Identify which cell holds the provided text, then report its [x, y] central coordinate. 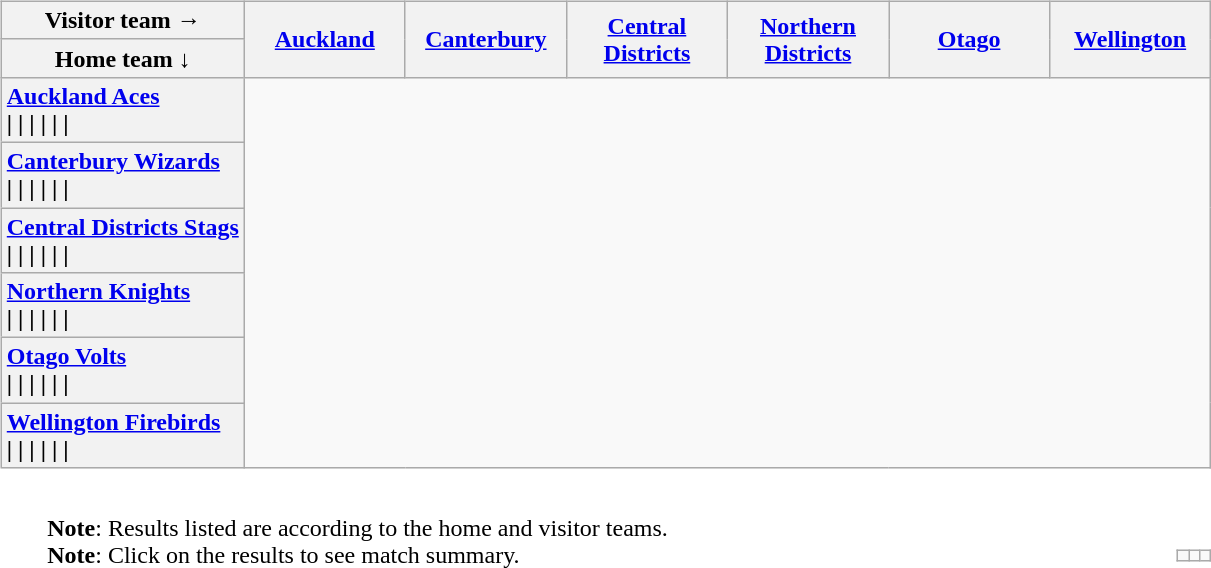
Wellington [1130, 39]
Visitor team → [122, 20]
Central Districts [646, 39]
Otago [970, 39]
Otago Volts | | | | | | [122, 370]
Wellington Firebirds | | | | | | [122, 436]
Home team ↓ [122, 58]
Canterbury Wizards | | | | | | [122, 174]
Canterbury [486, 39]
Auckland [324, 39]
Northern Knights | | | | | | [122, 306]
Central Districts Stags | | | | | | [122, 240]
Auckland Aces | | | | | | [122, 110]
Northern Districts [808, 39]
